Capture the cell that displays the provided text and extract its [X, Y] central coordinate. 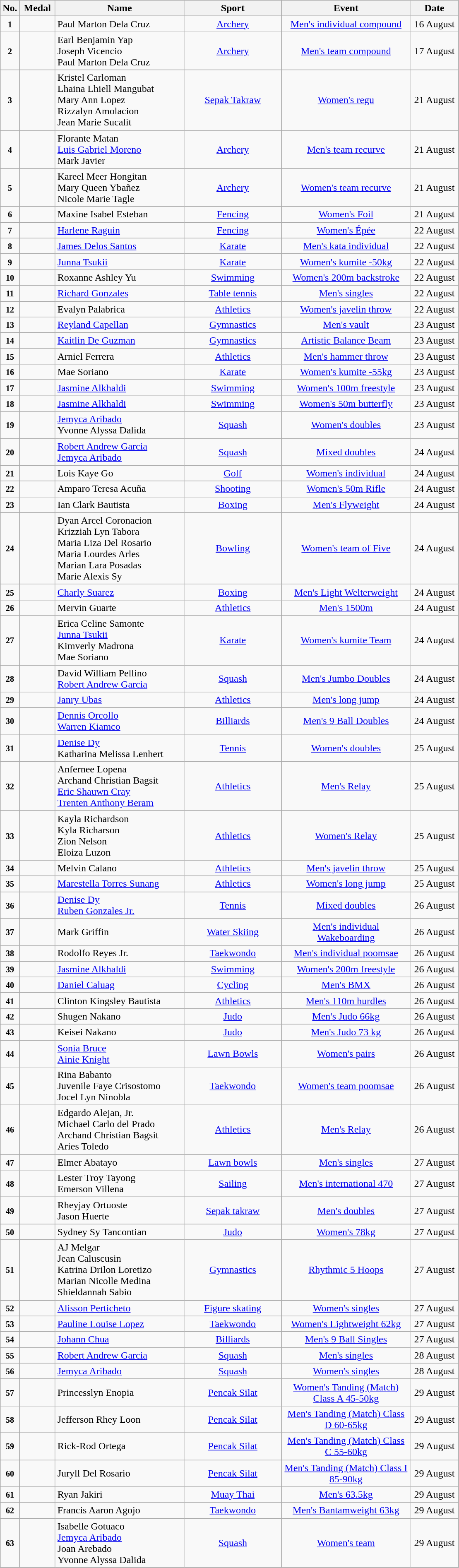
11 [10, 293]
Men's vault [346, 325]
30 [10, 721]
24 [10, 548]
Rhythmic 5 Hoops [346, 1270]
54 [10, 1340]
Junna Tsukii [119, 262]
Men's team compound [346, 51]
50 [10, 1232]
15 [10, 356]
David William PellinoRobert Andrew Garcia [119, 678]
Shugen Nakano [119, 1016]
Lester Troy TayongEmerson Villena [119, 1184]
Men's 63.5kg [346, 1495]
Women's Relay [346, 835]
Daniel Caluag [119, 985]
63 [10, 1543]
Women's 100m freestyle [346, 388]
22 [10, 489]
17 August [434, 51]
Men's long jump [346, 700]
Men's 9 Ball Singles [346, 1340]
Women's kumite Team [346, 640]
Jemyca Aribado [119, 1371]
Men's javelin throw [346, 868]
Rheyjay OrtuosteJason Huerte [119, 1210]
Sailing [233, 1184]
42 [10, 1016]
Mervin Guarte [119, 608]
Men's 110m hurdles [346, 1000]
Pauline Louise Lopez [119, 1324]
Johann Chua [119, 1340]
Medal [37, 8]
Isabelle GotuacoJemyca AribadoJoan ArebadoYvonne Alyssa Dalida [119, 1543]
21 [10, 473]
37 [10, 932]
Men's individual compound [346, 24]
Women's Tanding (Match) Class A 45-50kg [346, 1392]
Ian Clark Bautista [119, 505]
Rina BabantoJuvenile Faye CrisostomoJocel Lyn Ninobla [119, 1086]
Lawn bowls [233, 1162]
Dennis OrcolloWarren Kiamco [119, 721]
56 [10, 1371]
Richard Gonzales [119, 293]
Women's Épée [346, 230]
Sonia BruceAinie Knight [119, 1053]
34 [10, 868]
Women's team recurve [346, 188]
Rodolfo Reyes Jr. [119, 953]
Name [119, 8]
Men's Light Welterweight [346, 592]
17 [10, 388]
61 [10, 1495]
Jefferson Rhey Loon [119, 1419]
41 [10, 1000]
Clinton Kingsley Bautista [119, 1000]
Maxine Isabel Esteban [119, 214]
Women's regu [346, 100]
57 [10, 1392]
Men's individual Wakeboarding [346, 932]
Alisson Perticheto [119, 1308]
Men's Tanding (Match) Class I 85-90kg [346, 1473]
19 [10, 425]
Women's pairs [346, 1053]
Kristel CarlomanLhaina Lhiell MangubatMary Ann LopezRizzalyn AmolacionJean Marie Sucalit [119, 100]
25 [10, 592]
Reyland Capellan [119, 325]
Women's Lightweight 62kg [346, 1324]
62 [10, 1510]
Women's team [346, 1543]
Women's individual [346, 473]
Evalyn Palabrica [119, 309]
47 [10, 1162]
Anfernee LopenaArchand Christian BagsitEric Shauwn CrayTrenten Anthony Beram [119, 786]
Charly Suarez [119, 592]
29 [10, 700]
Melvin Calano [119, 868]
Robert Andrew Garcia [119, 1355]
Bowling [233, 548]
Muay Thai [233, 1495]
Women's 200m backstroke [346, 277]
Amparo Teresa Acuña [119, 489]
Ryan Jakiri [119, 1495]
60 [10, 1473]
Date [434, 8]
32 [10, 786]
Men's Judo 73 kg [346, 1032]
Men's BMX [346, 985]
Men's Bantamweight 63kg [346, 1510]
33 [10, 835]
18 [10, 404]
38 [10, 953]
Shooting [233, 489]
Keisei Nakano [119, 1032]
Denise DyKatharina Melissa Lenhert [119, 748]
55 [10, 1355]
Harlene Raguin [119, 230]
59 [10, 1446]
Women's 50m Rifle [346, 489]
Denise DyRuben Gonzales Jr. [119, 905]
Sepak Takraw [233, 100]
39 [10, 969]
31 [10, 748]
12 [10, 309]
48 [10, 1184]
43 [10, 1032]
Janry Ubas [119, 700]
Men's team recurve [346, 149]
49 [10, 1210]
Kaitlin De Guzman [119, 341]
53 [10, 1324]
9 [10, 262]
Kayla RichardsonKyla RicharsonZion NelsonEloiza Luzon [119, 835]
Dyan Arcel CoronacionKrizziah Lyn TaboraMaria Liza Del RosarioMaria Lourdes ArlesMarian Lara PosadasMarie Alexis Sy [119, 548]
Women's javelin throw [346, 309]
13 [10, 325]
Women's 200m freestyle [346, 969]
Paul Marton Dela Cruz [119, 24]
Water Skiing [233, 932]
6 [10, 214]
Golf [233, 473]
3 [10, 100]
Kareel Meer HongitanMary Queen YbañezNicole Marie Tagle [119, 188]
51 [10, 1270]
35 [10, 884]
Men's 1500m [346, 608]
Marestella Torres Sunang [119, 884]
Men's Jumbo Doubles [346, 678]
Sepak takraw [233, 1210]
James Delos Santos [119, 246]
Juryll Del Rosario [119, 1473]
14 [10, 341]
Florante MatanLuis Gabriel MorenoMark Javier [119, 149]
Sport [233, 8]
Figure skating [233, 1308]
Erica Celine SamonteJunna TsukiiKimverly MadronaMae Soriano [119, 640]
Women's team poomsae [346, 1086]
45 [10, 1086]
Men's international 470 [346, 1184]
27 [10, 640]
5 [10, 188]
No. [10, 8]
23 [10, 505]
AJ MelgarJean CaluscusinKatrina Drilon LoretizoMarian Nicolle MedinaShieldannah Sabio [119, 1270]
Women's long jump [346, 884]
Women's 50m butterfly [346, 404]
8 [10, 246]
10 [10, 277]
Men's doubles [346, 1210]
1 [10, 24]
2 [10, 51]
Artistic Balance Beam [346, 341]
Sydney Sy Tancontian [119, 1232]
16 [10, 372]
Table tennis [233, 293]
Men's Tanding (Match) Class D 60-65kg [346, 1419]
7 [10, 230]
Men's 9 Ball Doubles [346, 721]
44 [10, 1053]
36 [10, 905]
Robert Andrew GarciaJemyca Aribado [119, 452]
Rick-Rod Ortega [119, 1446]
Men's Flyweight [346, 505]
Mae Soriano [119, 372]
Elmer Abatayo [119, 1162]
28 [10, 678]
Women's team of Five [346, 548]
46 [10, 1130]
16 August [434, 24]
Men's Judo 66kg [346, 1016]
Women's Foil [346, 214]
Earl Benjamin YapJoseph VicencioPaul Marton Dela Cruz [119, 51]
Francis Aaron Agojo [119, 1510]
Arniel Ferrera [119, 356]
26 [10, 608]
Roxanne Ashley Yu [119, 277]
52 [10, 1308]
Edgardo Alejan, Jr.Michael Carlo del PradoArchand Christian BagsitAries Toledo [119, 1130]
Women's kumite -55kg [346, 372]
Women's kumite -50kg [346, 262]
Event [346, 8]
Cycling [233, 985]
Men's kata individual [346, 246]
Lawn Bowls [233, 1053]
Women's 78kg [346, 1232]
Princesslyn Enopia [119, 1392]
Men's Tanding (Match) Class C 55-60kg [346, 1446]
Men's hammer throw [346, 356]
4 [10, 149]
Men's individual poomsae [346, 953]
40 [10, 985]
58 [10, 1419]
Lois Kaye Go [119, 473]
Mark Griffin [119, 932]
Jemyca AribadoYvonne Alyssa Dalida [119, 425]
20 [10, 452]
